Extract the [X, Y] coordinate from the center of the cell holding the provided text.  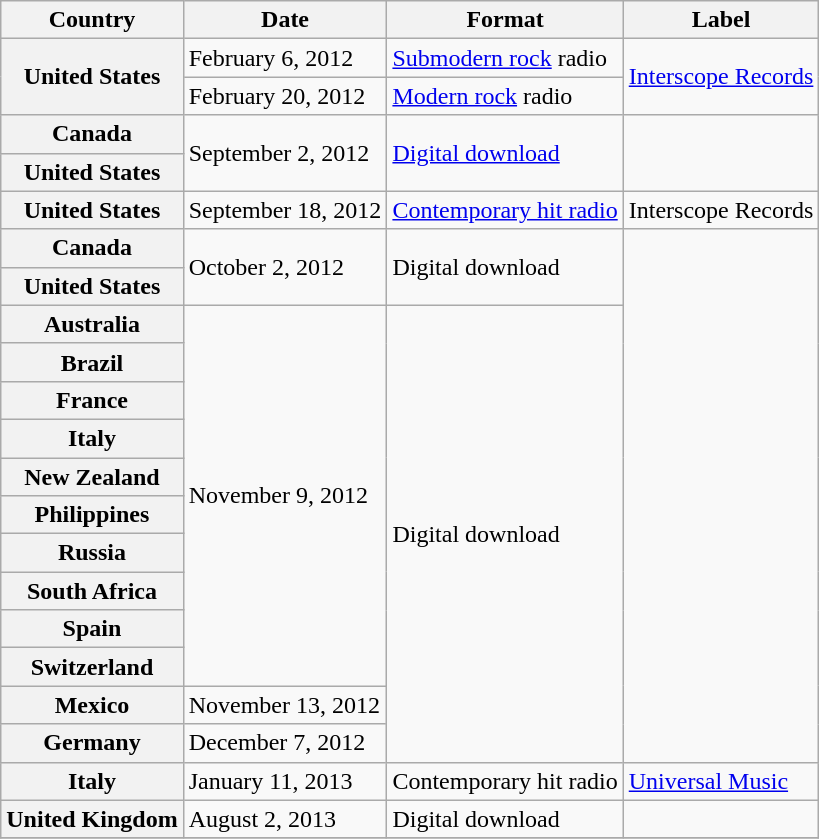
Germany [92, 743]
New Zealand [92, 477]
January 11, 2013 [285, 781]
Russia [92, 553]
Label [721, 20]
Format [505, 20]
Modern rock radio [505, 96]
Date [285, 20]
December 7, 2012 [285, 743]
United Kingdom [92, 819]
Philippines [92, 515]
Mexico [92, 705]
September 2, 2012 [285, 153]
South Africa [92, 591]
Spain [92, 629]
August 2, 2013 [285, 819]
February 6, 2012 [285, 58]
October 2, 2012 [285, 267]
September 18, 2012 [285, 210]
Submodern rock radio [505, 58]
February 20, 2012 [285, 96]
Country [92, 20]
November 13, 2012 [285, 705]
France [92, 400]
Switzerland [92, 667]
Universal Music [721, 781]
Australia [92, 324]
November 9, 2012 [285, 496]
Brazil [92, 362]
